Pinpoint the cell where the given text exists, returning its (X, Y) midpoint coordinate. 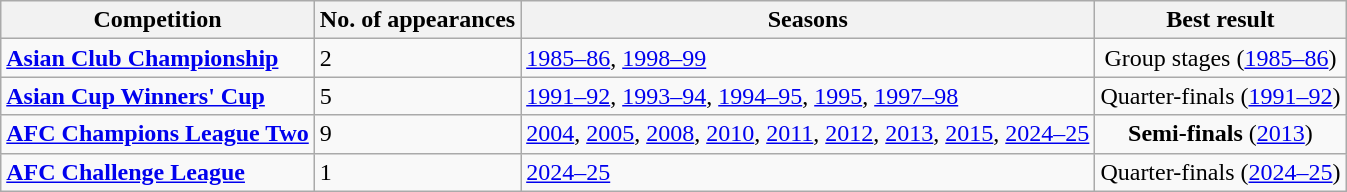
AFC Challenge League (158, 172)
Competition (158, 20)
AFC Champions League Two (158, 134)
2024–25 (808, 172)
Asian Club Championship (158, 58)
Semi-finals (2013) (1220, 134)
1991–92, 1993–94, 1994–95, 1995, 1997–98 (808, 96)
1985–86, 1998–99 (808, 58)
Quarter-finals (1991–92) (1220, 96)
5 (417, 96)
2 (417, 58)
Group stages (1985–86) (1220, 58)
2004, 2005, 2008, 2010, 2011, 2012, 2013, 2015, 2024–25 (808, 134)
9 (417, 134)
Best result (1220, 20)
1 (417, 172)
Quarter-finals (2024–25) (1220, 172)
Seasons (808, 20)
Asian Cup Winners' Cup (158, 96)
No. of appearances (417, 20)
